Identify which cell holds the provided text, then report its (x, y) central coordinate. 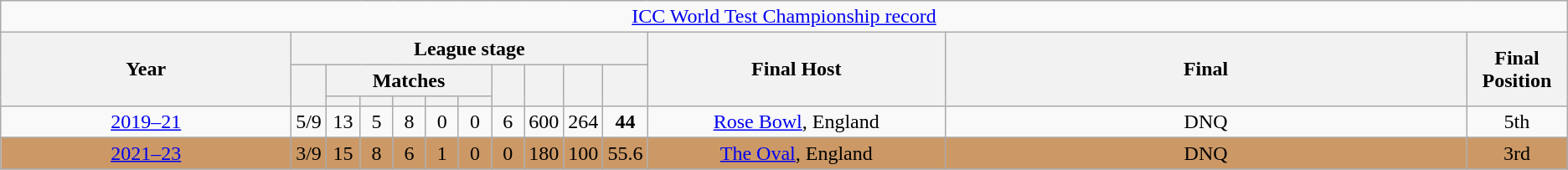
600 (544, 121)
Final Host (797, 69)
2021–23 (146, 153)
44 (625, 121)
5th (1518, 121)
15 (343, 153)
Matches (409, 80)
5/9 (309, 121)
13 (343, 121)
League stage (469, 49)
Rose Bowl, England (797, 121)
264 (583, 121)
3rd (1518, 153)
3/9 (309, 153)
Final (1206, 69)
Final Position (1518, 69)
ICC World Test Championship record (784, 17)
Year (146, 69)
The Oval, England (797, 153)
100 (583, 153)
55.6 (625, 153)
5 (377, 121)
2019–21 (146, 121)
1 (442, 153)
180 (544, 153)
